Find where the given text appears and provide that cell's center as (x, y) coordinate. 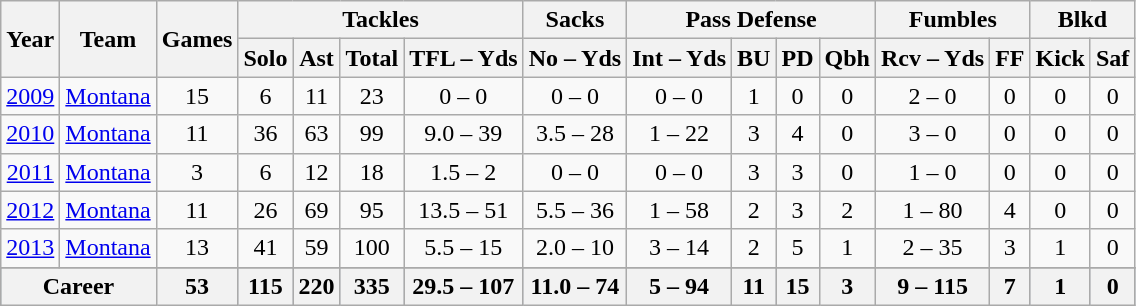
BU (754, 58)
63 (316, 134)
Pass Defense (752, 20)
18 (372, 172)
12 (316, 172)
1 – 58 (680, 210)
TFL – Yds (464, 58)
Fumbles (952, 20)
29.5 – 107 (464, 286)
2011 (30, 172)
Total (372, 58)
100 (372, 248)
115 (266, 286)
26 (266, 210)
11.0 – 74 (575, 286)
5.5 – 15 (464, 248)
53 (197, 286)
Int – Yds (680, 58)
95 (372, 210)
Saf (1112, 58)
1 – 0 (932, 172)
Tackles (380, 20)
99 (372, 134)
Sacks (575, 20)
3 – 0 (932, 134)
2010 (30, 134)
Solo (266, 58)
2009 (30, 96)
Qbh (847, 58)
Year (30, 39)
Team (108, 39)
2 – 0 (932, 96)
13.5 – 51 (464, 210)
No – Yds (575, 58)
Career (78, 286)
3 – 14 (680, 248)
5.5 – 36 (575, 210)
69 (316, 210)
220 (316, 286)
41 (266, 248)
5 (798, 248)
Rcv – Yds (932, 58)
Games (197, 39)
PD (798, 58)
1 – 80 (932, 210)
13 (197, 248)
9 – 115 (932, 286)
23 (372, 96)
2.0 – 10 (575, 248)
9.0 – 39 (464, 134)
1.5 – 2 (464, 172)
FF (1010, 58)
2013 (30, 248)
2012 (30, 210)
Ast (316, 58)
Kick (1060, 58)
335 (372, 286)
Blkd (1082, 20)
2 – 35 (932, 248)
5 – 94 (680, 286)
1 – 22 (680, 134)
3.5 – 28 (575, 134)
36 (266, 134)
59 (316, 248)
7 (1010, 286)
